Provide the [x, y] coordinate of the cell's center where the given text is located.  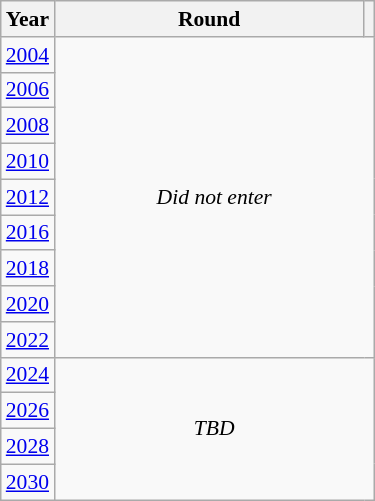
2010 [28, 162]
2020 [28, 304]
Did not enter [214, 198]
Round [209, 19]
2018 [28, 269]
2012 [28, 197]
2028 [28, 447]
TBD [214, 428]
2004 [28, 55]
2008 [28, 126]
2030 [28, 482]
2016 [28, 233]
Year [28, 19]
2022 [28, 340]
2006 [28, 90]
2026 [28, 411]
2024 [28, 375]
